Scan for the cell matching the given text and deliver its [x, y] coordinate at center. 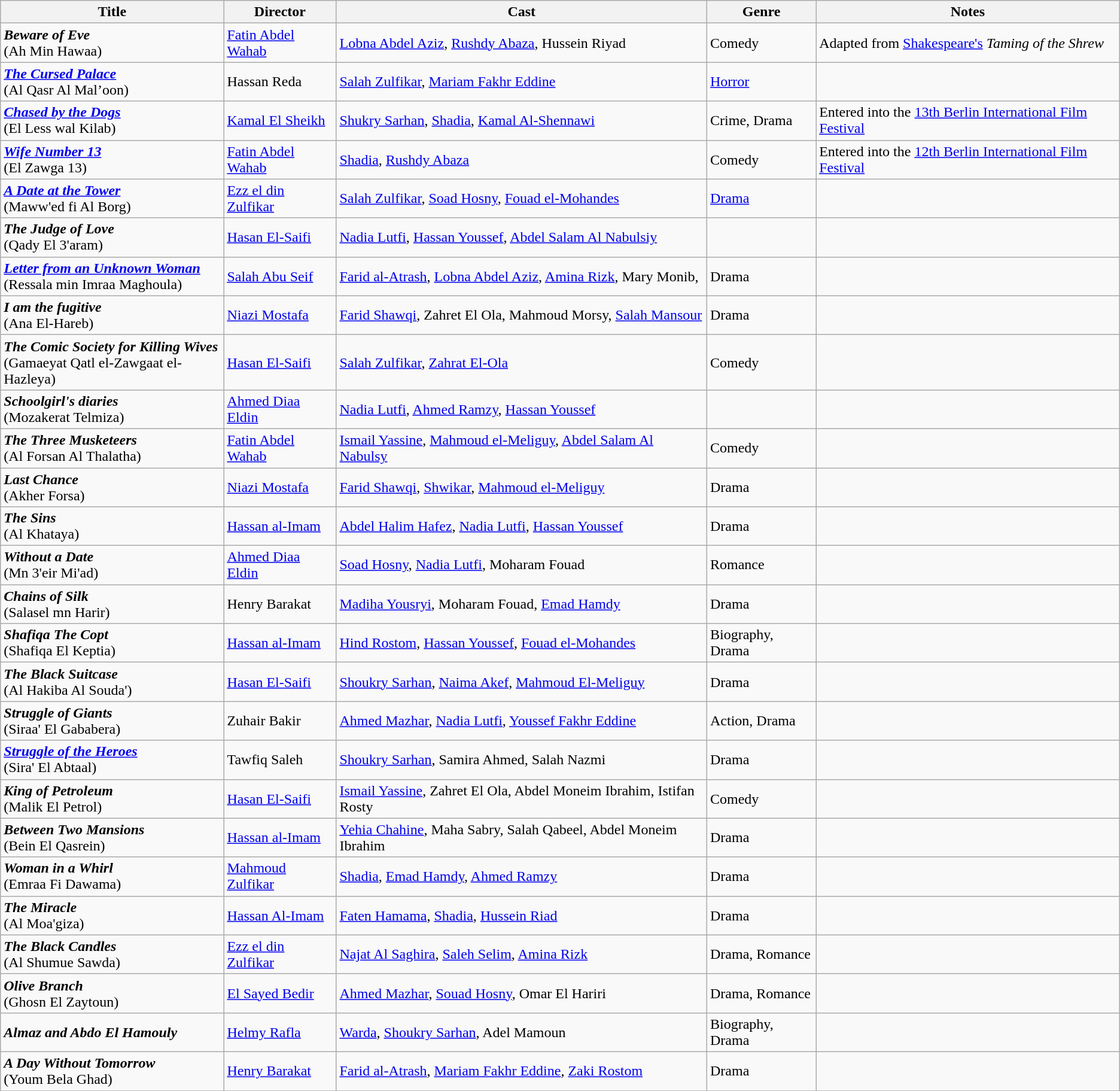
Adapted from Shakespeare's Taming of the Shrew [968, 43]
Kamal El Sheikh [280, 121]
Farid Shawqi, Shwikar, Mahmoud el-Meliguy [522, 487]
Entered into the 12th Berlin International Film Festival [968, 159]
Shadia, Emad Hamdy, Ahmed Ramzy [522, 876]
Cast [522, 12]
Soad Hosny, Nadia Lutfi, Moharam Fouad [522, 565]
Salah Zulfikar, Zahrat El-Ola [522, 362]
Helmy Rafla [280, 1032]
The Three Musketeers(Al Forsan Al Thalatha) [112, 448]
Farid al-Atrash, Mariam Fakhr Eddine, Zaki Rostom [522, 1071]
The Miracle(Al Moa'giza) [112, 916]
Farid al-Atrash, Lobna Abdel Aziz, Amina Rizk, Mary Monib, [522, 276]
Ismail Yassine, Mahmoud el-Meliguy, Abdel Salam Al Nabulsy [522, 448]
The Sins(Al Khataya) [112, 527]
Yehia Chahine, Maha Sabry, Salah Qabeel, Abdel Moneim Ibrahim [522, 838]
Shoukry Sarhan, Naima Akef, Mahmoud El-Meliguy [522, 682]
King of Petroleum(Malik El Petrol) [112, 798]
Nadia Lutfi, Ahmed Ramzy, Hassan Youssef [522, 409]
El Sayed Bedir [280, 993]
Wife Number 13(El Zawga 13) [112, 159]
Director [280, 12]
The Black Candles(Al Shumue Sawda) [112, 954]
Salah Zulfikar, Soad Hosny, Fouad el-Mohandes [522, 199]
Najat Al Saghira, Saleh Selim, Amina Rizk [522, 954]
Zuhair Bakir [280, 721]
Lobna Abdel Aziz, Rushdy Abaza, Hussein Riyad [522, 43]
A Day Without Tomorrow(Youm Bela Ghad) [112, 1071]
Letter from an Unknown Woman(Ressala min Imraa Maghoula) [112, 276]
Schoolgirl's diaries(Mozakerat Telmiza) [112, 409]
Title [112, 12]
Without a Date(Mn 3'eir Mi'ad) [112, 565]
Beware of Eve(Ah Min Hawaa) [112, 43]
Nadia Lutfi, Hassan Youssef, Abdel Salam Al Nabulsiy [522, 237]
A Date at the Tower(Maww'ed fi Al Borg) [112, 199]
Notes [968, 12]
Olive Branch(Ghosn El Zaytoun) [112, 993]
Last Chance(Akher Forsa) [112, 487]
The Black Suitcase(Al Hakiba Al Souda') [112, 682]
Genre [762, 12]
Romance [762, 565]
Struggle of Giants(Siraa' El Gababera) [112, 721]
Shoukry Sarhan, Samira Ahmed, Salah Nazmi [522, 760]
Hassan Reda [280, 81]
Action, Drama [762, 721]
Between Two Mansions(Bein El Qasrein) [112, 838]
Hassan Al-Imam [280, 916]
The Judge of Love(Qady El 3'aram) [112, 237]
Faten Hamama, Shadia, Hussein Riad [522, 916]
Crime, Drama [762, 121]
Hind Rostom, Hassan Youssef, Fouad el-Mohandes [522, 643]
Woman in a Whirl(Emraa Fi Dawama) [112, 876]
Madiha Yousryi, Moharam Fouad, Emad Hamdy [522, 604]
Entered into the 13th Berlin International Film Festival [968, 121]
Chased by the Dogs(El Less wal Kilab) [112, 121]
The Comic Society for Killing Wives(Gamaeyat Qatl el-Zawgaat el-Hazleya) [112, 362]
I am the fugitive(Ana El-Hareb) [112, 315]
Ahmed Mazhar, Nadia Lutfi, Youssef Fakhr Eddine [522, 721]
Shafiqa The Copt(Shafiqa El Keptia) [112, 643]
Mahmoud Zulfikar [280, 876]
Shukry Sarhan, Shadia, Kamal Al-Shennawi [522, 121]
Salah Zulfikar, Mariam Fakhr Eddine [522, 81]
Chains of Silk(Salasel mn Harir) [112, 604]
Ahmed Mazhar, Souad Hosny, Omar El Hariri [522, 993]
Tawfiq Saleh [280, 760]
Warda, Shoukry Sarhan, Adel Mamoun [522, 1032]
Salah Abu Seif [280, 276]
Abdel Halim Hafez, Nadia Lutfi, Hassan Youssef [522, 527]
Ismail Yassine, Zahret El Ola, Abdel Moneim Ibrahim, Istifan Rosty [522, 798]
Horror [762, 81]
Struggle of the Heroes(Sira' El Abtaal) [112, 760]
Farid Shawqi, Zahret El Ola, Mahmoud Morsy, Salah Mansour [522, 315]
The Cursed Palace(Al Qasr Al Mal’oon) [112, 81]
Shadia, Rushdy Abaza [522, 159]
Almaz and Abdo El Hamouly [112, 1032]
